Capture the cell that displays the provided text and extract its [X, Y] central coordinate. 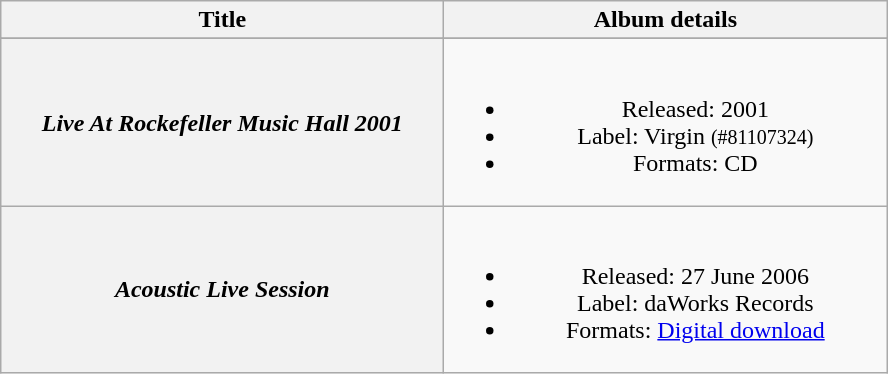
Title [222, 20]
Released: 2001Label: Virgin (#81107324)Formats: CD [666, 122]
Released: 27 June 2006Label: daWorks RecordsFormats: Digital download [666, 290]
Live At Rockefeller Music Hall 2001 [222, 122]
Album details [666, 20]
Acoustic Live Session [222, 290]
